Locate the cell with the specified text and output its [x, y] center coordinate. 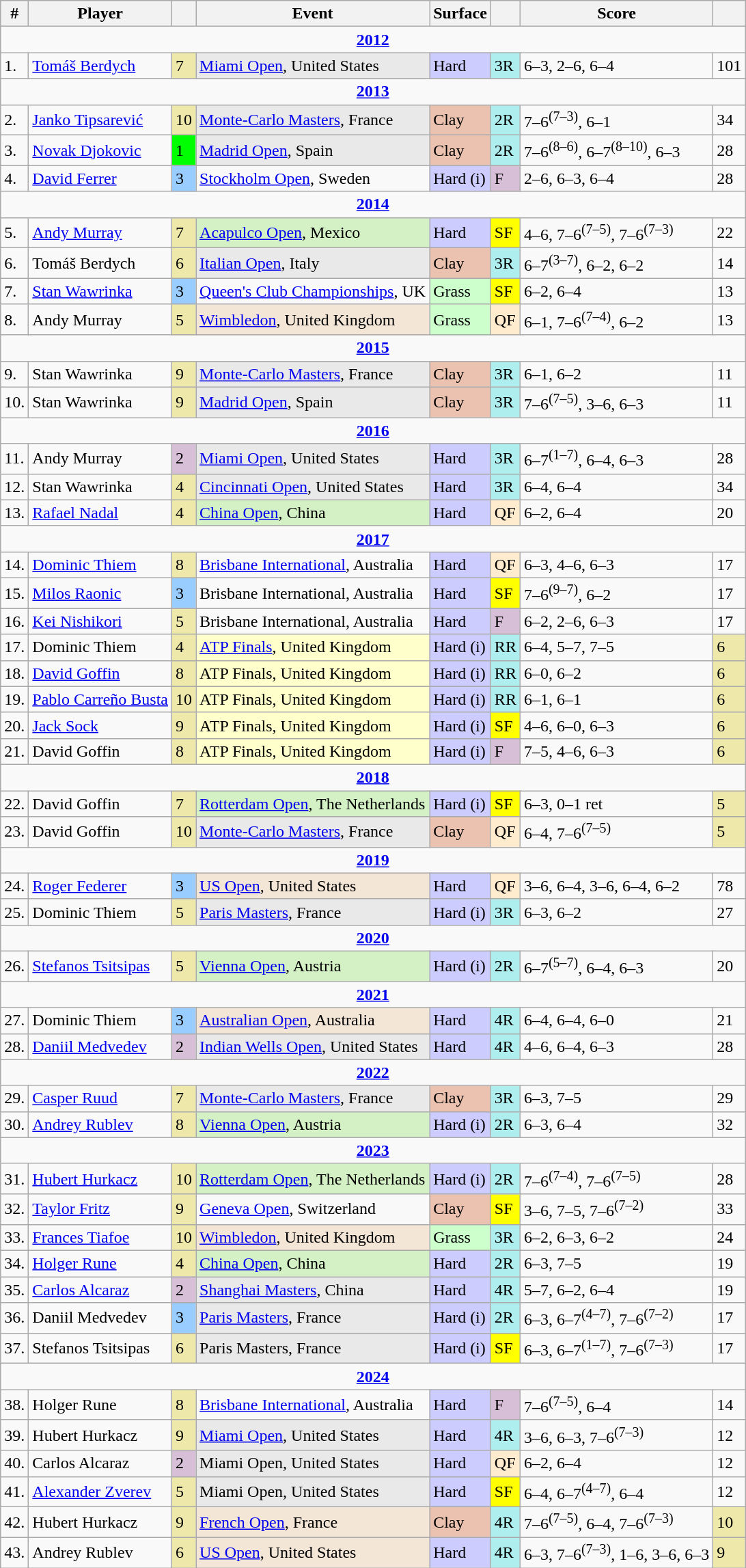
17. [15, 647]
21. [15, 751]
2023 [373, 1150]
2–6, 6–3, 6–4 [616, 178]
Acapulco Open, Mexico [313, 232]
6–3, 6–7(4–7), 7–6(7–2) [616, 1318]
7. [15, 291]
2020 [373, 938]
42. [15, 1523]
6–1, 6–1 [616, 699]
10. [15, 402]
24 [730, 1237]
2022 [373, 1072]
3–6, 7–5, 7–6(7–2) [616, 1210]
2014 [373, 204]
Kei Nishikori [100, 621]
French Open, France [313, 1523]
6–3, 0–1 ret [616, 803]
22 [730, 232]
2012 [373, 40]
15. [15, 593]
13. [15, 513]
6–3, 2–6, 6–4 [616, 66]
101 [730, 66]
7–5, 4–6, 6–3 [616, 751]
26. [15, 967]
6–4, 6–7(4–7), 6–4 [616, 1491]
34. [15, 1264]
18. [15, 673]
6–4, 6–4 [616, 487]
6–3, 4–6, 6–3 [616, 565]
29 [730, 1098]
Taylor Fritz [100, 1210]
Janko Tipsarević [100, 120]
2. [15, 120]
32. [15, 1210]
7–6(7–4), 7–6(7–5) [616, 1178]
Event [313, 14]
6–3, 6–4 [616, 1124]
39. [15, 1435]
43. [15, 1553]
2018 [373, 777]
32 [730, 1124]
36. [15, 1318]
David Ferrer [100, 178]
2021 [373, 995]
Player [100, 14]
Roger Federer [100, 886]
4. [15, 178]
6–2, 6–3, 6–2 [616, 1237]
30. [15, 1124]
7–6(7–5), 3–6, 6–3 [616, 402]
Australian Open, Australia [313, 1020]
7–6(7–5), 6–4, 7–6(7–3) [616, 1523]
Shanghai Masters, China [313, 1290]
8. [15, 320]
7–6(7–5), 6–4 [616, 1405]
31. [15, 1178]
2015 [373, 348]
38. [15, 1405]
40. [15, 1463]
Queen's Club Championships, UK [313, 291]
Score [616, 14]
37. [15, 1348]
5. [15, 232]
22. [15, 803]
21 [730, 1020]
7–6(9–7), 6–2 [616, 593]
3. [15, 150]
28. [15, 1046]
4–6, 6–0, 6–3 [616, 725]
2016 [373, 431]
16. [15, 621]
25. [15, 912]
6–1, 6–2 [616, 374]
2017 [373, 539]
1. [15, 66]
6–7(5–7), 6–4, 6–3 [616, 967]
6–3, 7–6(7–3), 1–6, 3–6, 6–3 [616, 1553]
27. [15, 1020]
9. [15, 374]
6–7(1–7), 6–4, 6–3 [616, 459]
33. [15, 1237]
6–4, 5–7, 7–5 [616, 647]
6–3, 6–2 [616, 912]
Indian Wells Open, United States [313, 1046]
2024 [373, 1377]
41. [15, 1491]
7–6(7–3), 6–1 [616, 120]
6–4, 6–4, 6–0 [616, 1020]
Surface [460, 14]
12. [15, 487]
Cincinnati Open, United States [313, 487]
24. [15, 886]
20. [15, 725]
Casper Ruud [100, 1098]
2013 [373, 92]
11. [15, 459]
6–1, 7–6(7–4), 6–2 [616, 320]
Rafael Nadal [100, 513]
7–6(8–6), 6–7(8–10), 6–3 [616, 150]
Jack Sock [100, 725]
6. [15, 264]
6–2, 2–6, 6–3 [616, 621]
27 [730, 912]
35. [15, 1290]
Milos Raonic [100, 593]
Novak Djokovic [100, 150]
3–6, 6–4, 3–6, 6–4, 6–2 [616, 886]
4–6, 6–4, 6–3 [616, 1046]
Stockholm Open, Sweden [313, 178]
4–6, 7–6(7–5), 7–6(7–3) [616, 232]
# [15, 14]
1 [184, 150]
33 [730, 1210]
6–0, 6–2 [616, 673]
Geneva Open, Switzerland [313, 1210]
Pablo Carreño Busta [100, 699]
29. [15, 1098]
6–4, 7–6(7–5) [616, 833]
3–6, 6–3, 7–6(7–3) [616, 1435]
78 [730, 886]
14. [15, 565]
2019 [373, 860]
23. [15, 833]
Italian Open, Italy [313, 264]
19. [15, 699]
5–7, 6–2, 6–4 [616, 1290]
6–3, 6–7(1–7), 7–6(7–3) [616, 1348]
6–7(3–7), 6–2, 6–2 [616, 264]
Alexander Zverev [100, 1491]
Frances Tiafoe [100, 1237]
